Output the [X, Y] coordinate of the center of the cell containing the given text.  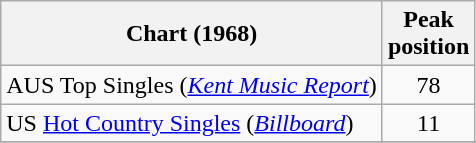
Chart (1968) [192, 34]
US Hot Country Singles (Billboard) [192, 123]
Peakposition [428, 34]
11 [428, 123]
AUS Top Singles (Kent Music Report) [192, 85]
78 [428, 85]
